Locate the cell with the specified text and output its [X, Y] center coordinate. 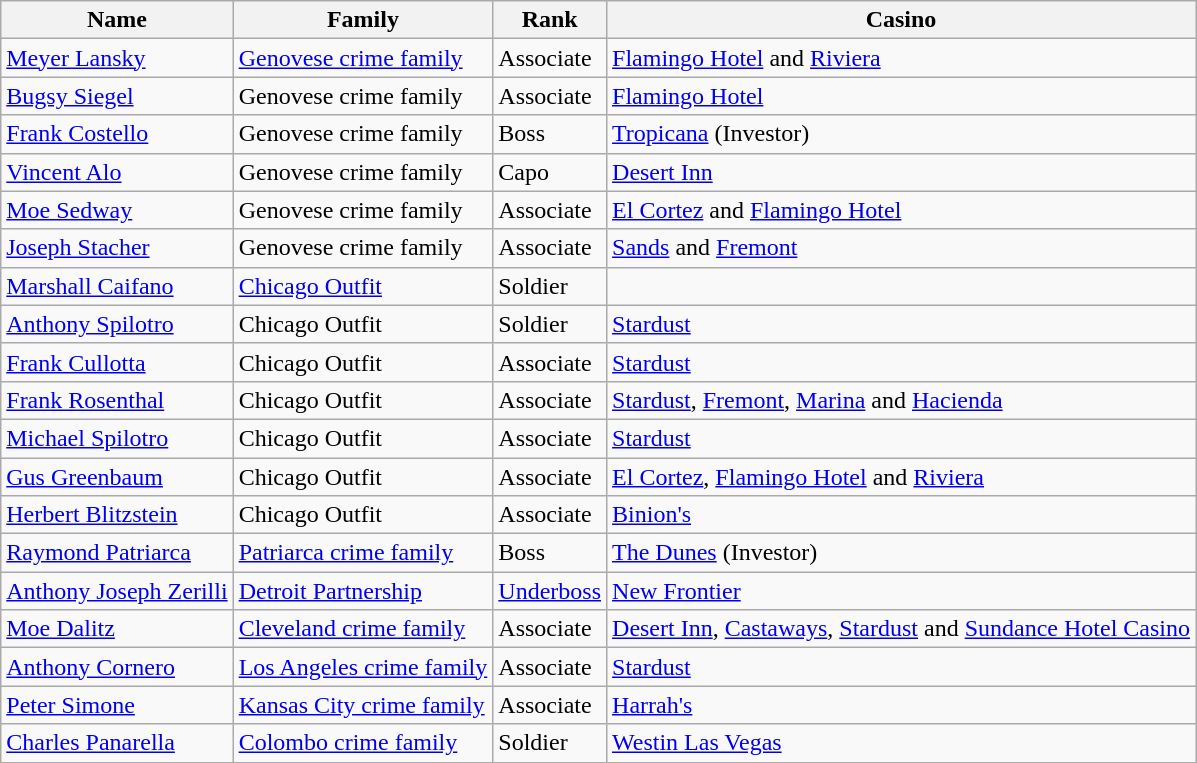
Rank [550, 20]
Frank Costello [117, 134]
Moe Dalitz [117, 629]
Name [117, 20]
Flamingo Hotel and Riviera [902, 58]
Herbert Blitzstein [117, 515]
Harrah's [902, 705]
Frank Cullotta [117, 362]
Capo [550, 172]
The Dunes (Investor) [902, 553]
Meyer Lansky [117, 58]
Westin Las Vegas [902, 743]
Casino [902, 20]
El Cortez, Flamingo Hotel and Riviera [902, 477]
Cleveland crime family [363, 629]
Moe Sedway [117, 210]
Family [363, 20]
Anthony Cornero [117, 667]
Gus Greenbaum [117, 477]
Colombo crime family [363, 743]
Binion's [902, 515]
Raymond Patriarca [117, 553]
Tropicana (Investor) [902, 134]
Kansas City crime family [363, 705]
Frank Rosenthal [117, 400]
Los Angeles crime family [363, 667]
Anthony Spilotro [117, 324]
Stardust, Fremont, Marina and Hacienda [902, 400]
Marshall Caifano [117, 286]
Desert Inn, Castaways, Stardust and Sundance Hotel Casino [902, 629]
Desert Inn [902, 172]
Flamingo Hotel [902, 96]
Michael Spilotro [117, 438]
Anthony Joseph Zerilli [117, 591]
El Cortez and Flamingo Hotel [902, 210]
Vincent Alo [117, 172]
Detroit Partnership [363, 591]
New Frontier [902, 591]
Patriarca crime family [363, 553]
Underboss [550, 591]
Joseph Stacher [117, 248]
Charles Panarella [117, 743]
Bugsy Siegel [117, 96]
Sands and Fremont [902, 248]
Peter Simone [117, 705]
